Provide the [X, Y] coordinate of the cell's center where the given text is located.  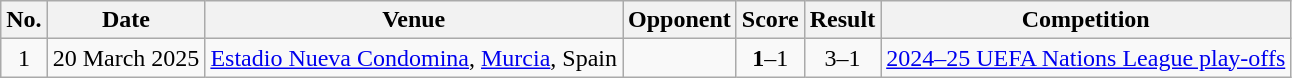
20 March 2025 [126, 58]
3–1 [842, 58]
Competition [1086, 20]
Date [126, 20]
Score [770, 20]
Estadio Nueva Condomina, Murcia, Spain [414, 58]
1–1 [770, 58]
2024–25 UEFA Nations League play-offs [1086, 58]
Venue [414, 20]
Opponent [680, 20]
No. [24, 20]
Result [842, 20]
1 [24, 58]
